Extract the [X, Y] coordinate from the center of the cell holding the provided text.  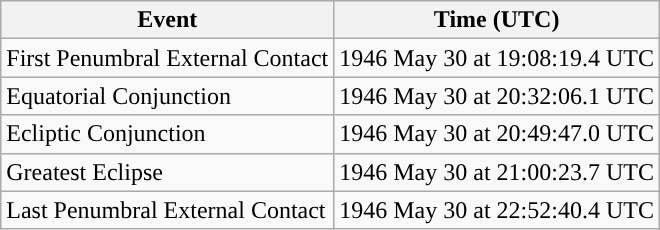
1946 May 30 at 19:08:19.4 UTC [497, 58]
Last Penumbral External Contact [168, 210]
Greatest Eclipse [168, 172]
1946 May 30 at 20:32:06.1 UTC [497, 96]
Event [168, 20]
1946 May 30 at 22:52:40.4 UTC [497, 210]
1946 May 30 at 20:49:47.0 UTC [497, 134]
Time (UTC) [497, 20]
First Penumbral External Contact [168, 58]
Equatorial Conjunction [168, 96]
Ecliptic Conjunction [168, 134]
1946 May 30 at 21:00:23.7 UTC [497, 172]
